Output the (x, y) coordinate of the center of the cell containing the given text.  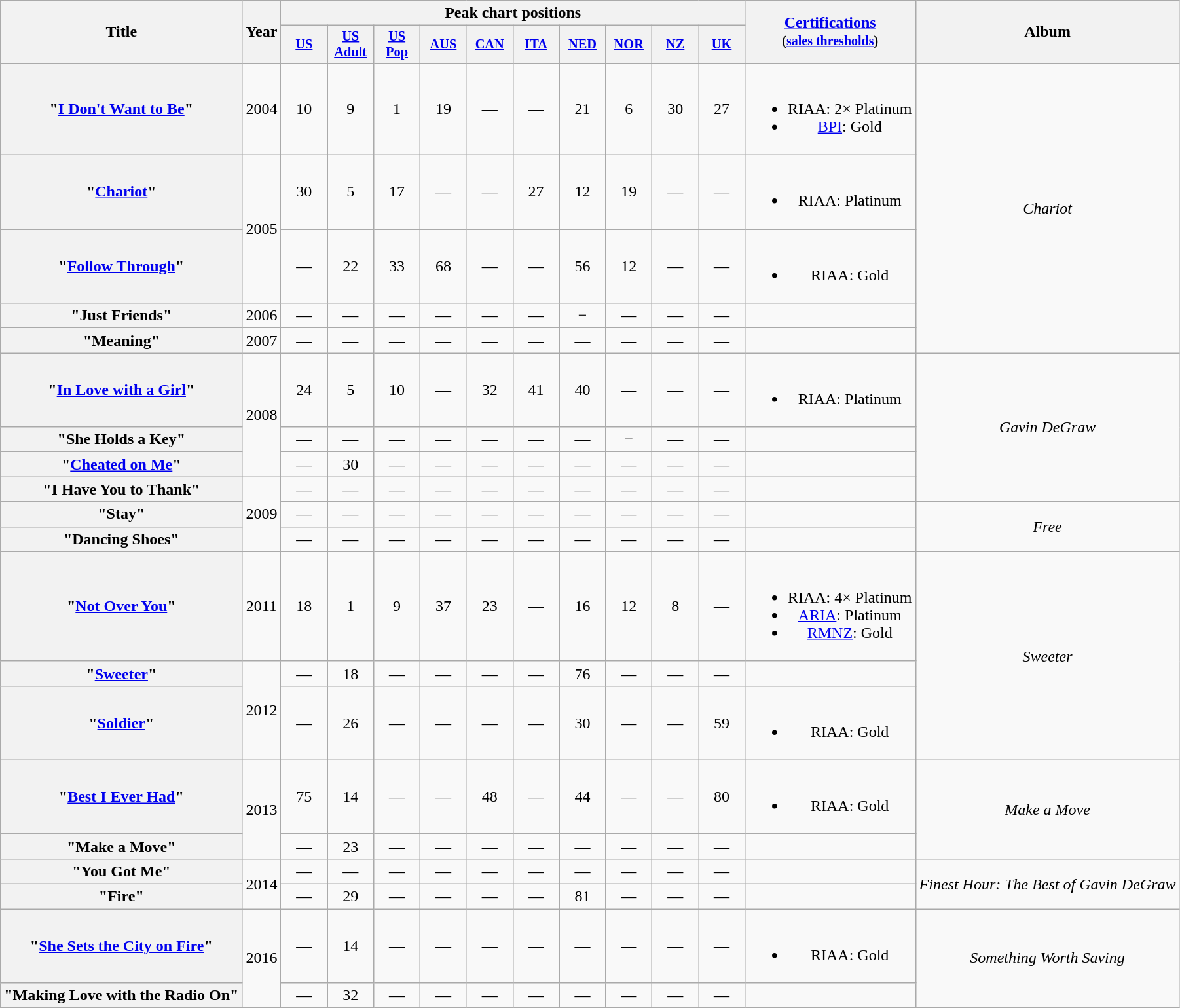
2012 (262, 710)
68 (443, 266)
8 (676, 607)
2008 (262, 415)
"Fire" (122, 897)
21 (583, 109)
Make a Move (1048, 810)
Finest Hour: The Best of Gavin DeGraw (1048, 884)
CAN (490, 45)
Year (262, 32)
Sweeter (1048, 656)
80 (722, 796)
"Chariot" (122, 193)
37 (443, 607)
2009 (262, 514)
NZ (676, 45)
"You Got Me" (122, 871)
US Pop (397, 45)
2014 (262, 884)
RIAA: 4× PlatinumARIA: PlatinumRMNZ: Gold (830, 607)
Title (122, 32)
29 (351, 897)
16 (583, 607)
ITA (536, 45)
76 (583, 673)
2005 (262, 229)
48 (490, 796)
6 (629, 109)
2006 (262, 316)
44 (583, 796)
"Make a Move" (122, 846)
"She Sets the City on Fire" (122, 946)
2016 (262, 959)
56 (583, 266)
"Stay" (122, 514)
Something Worth Saving (1048, 959)
Certifications(sales thresholds) (830, 32)
"Just Friends" (122, 316)
US Adult (351, 45)
"Making Love with the Radio On" (122, 996)
NED (583, 45)
"Cheated on Me" (122, 464)
59 (722, 723)
"Follow Through" (122, 266)
"I Have You to Thank" (122, 489)
AUS (443, 45)
Album (1048, 32)
2011 (262, 607)
UK (722, 45)
"Sweeter" (122, 673)
RIAA: 2× PlatinumBPI: Gold (830, 109)
75 (304, 796)
17 (397, 193)
"Best I Ever Had" (122, 796)
"I Don't Want to Be" (122, 109)
2013 (262, 810)
NOR (629, 45)
Chariot (1048, 208)
40 (583, 390)
"In Love with a Girl" (122, 390)
Free (1048, 527)
"She Holds a Key" (122, 439)
2007 (262, 341)
"Soldier" (122, 723)
US (304, 45)
33 (397, 266)
24 (304, 390)
"Dancing Shoes" (122, 539)
41 (536, 390)
Peak chart positions (513, 13)
81 (583, 897)
"Not Over You" (122, 607)
2004 (262, 109)
26 (351, 723)
Gavin DeGraw (1048, 427)
"Meaning" (122, 341)
22 (351, 266)
